Extract the [x, y] coordinate from the center of the cell holding the provided text.  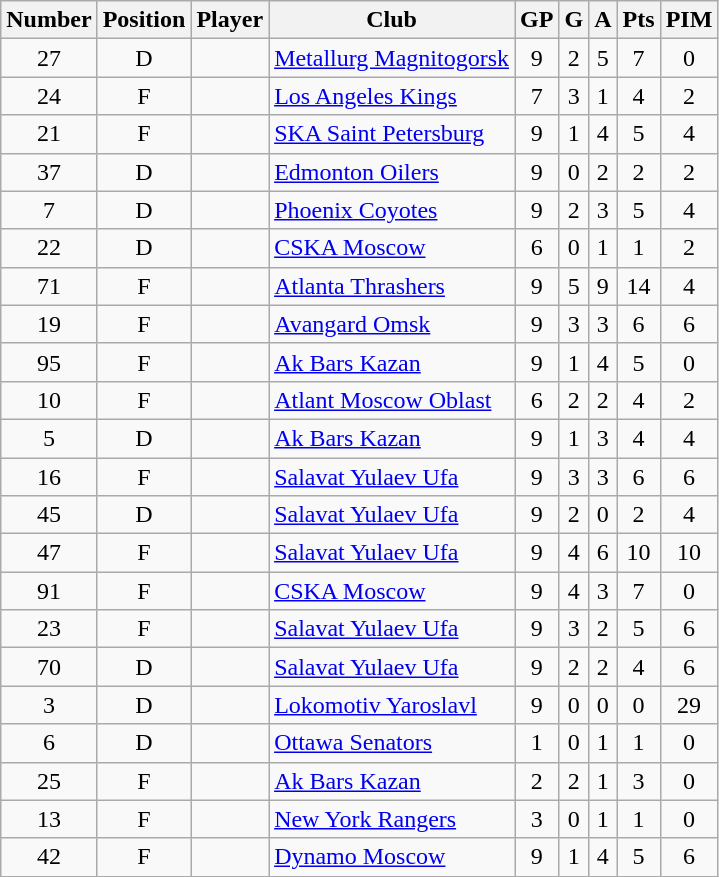
45 [49, 515]
SKA Saint Petersburg [392, 134]
Number [49, 20]
New York Rangers [392, 819]
19 [49, 324]
Metallurg Magnitogorsk [392, 58]
47 [49, 553]
25 [49, 781]
16 [49, 477]
95 [49, 362]
24 [49, 96]
PIM [689, 20]
Lokomotiv Yaroslavl [392, 705]
Phoenix Coyotes [392, 210]
70 [49, 667]
Edmonton Oilers [392, 172]
Los Angeles Kings [392, 96]
Ottawa Senators [392, 743]
42 [49, 857]
29 [689, 705]
GP [537, 20]
Position [144, 20]
23 [49, 629]
37 [49, 172]
21 [49, 134]
G [574, 20]
91 [49, 591]
71 [49, 286]
Club [392, 20]
14 [638, 286]
27 [49, 58]
Atlant Moscow Oblast [392, 400]
Player [230, 20]
13 [49, 819]
22 [49, 248]
Dynamo Moscow [392, 857]
Pts [638, 20]
A [603, 20]
Atlanta Thrashers [392, 286]
Avangard Omsk [392, 324]
